Scan for the cell matching the given text and deliver its [X, Y] coordinate at center. 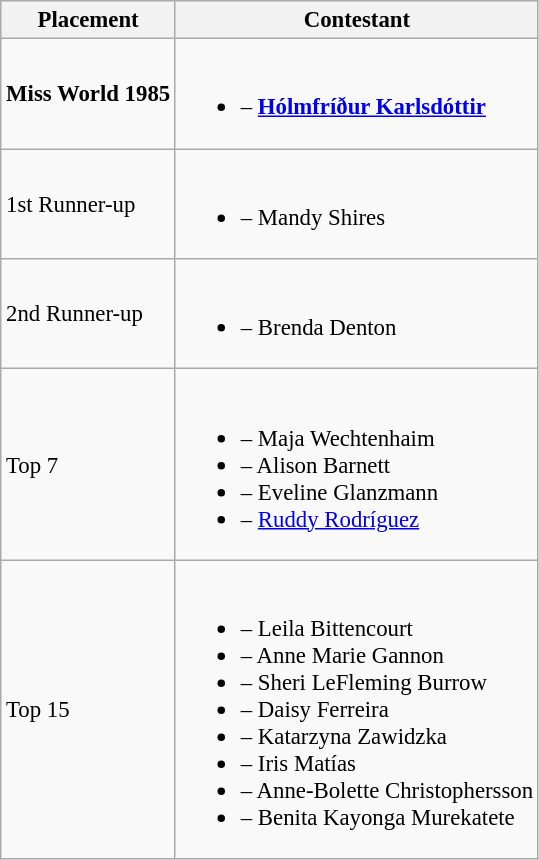
– Mandy Shires [356, 204]
– Brenda Denton [356, 314]
Miss World 1985 [88, 94]
Contestant [356, 20]
2nd Runner-up [88, 314]
– Maja Wechtenhaim – Alison Barnett – Eveline Glanzmann – Ruddy Rodríguez [356, 464]
– Hólmfríður Karlsdóttir [356, 94]
Top 15 [88, 710]
1st Runner-up [88, 204]
Top 7 [88, 464]
Placement [88, 20]
